Return [X, Y] of the center of cell containing provided text 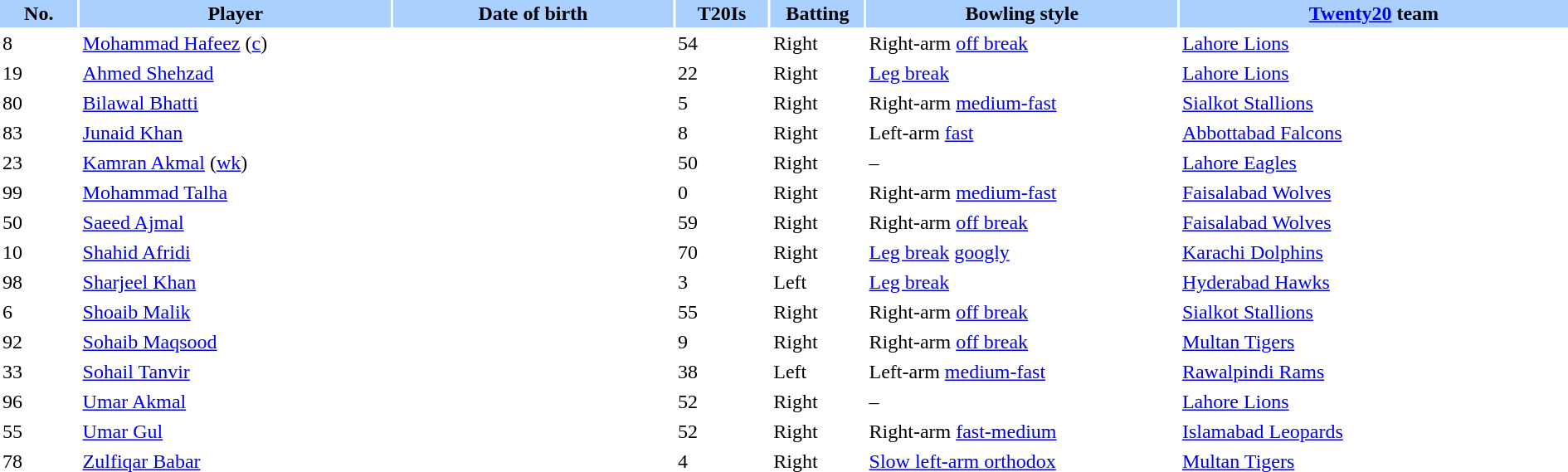
Sohaib Maqsood [236, 342]
Date of birth [533, 13]
80 [39, 103]
54 [722, 43]
5 [722, 103]
70 [722, 252]
9 [722, 342]
Multan Tigers [1374, 342]
38 [722, 372]
Batting [817, 13]
Right-arm fast-medium [1022, 431]
Left-arm medium-fast [1022, 372]
Saeed Ajmal [236, 222]
83 [39, 133]
Left-arm fast [1022, 133]
Lahore Eagles [1374, 163]
96 [39, 401]
Ahmed Shehzad [236, 73]
Player [236, 13]
Karachi Dolphins [1374, 252]
Junaid Khan [236, 133]
22 [722, 73]
59 [722, 222]
33 [39, 372]
Twenty20 team [1374, 13]
Sharjeel Khan [236, 282]
Shahid Afridi [236, 252]
10 [39, 252]
T20Is [722, 13]
Mohammad Hafeez (c) [236, 43]
19 [39, 73]
3 [722, 282]
6 [39, 312]
98 [39, 282]
Abbottabad Falcons [1374, 133]
Umar Gul [236, 431]
Bilawal Bhatti [236, 103]
Mohammad Talha [236, 192]
Sohail Tanvir [236, 372]
Rawalpindi Rams [1374, 372]
Umar Akmal [236, 401]
Bowling style [1022, 13]
Leg break googly [1022, 252]
Shoaib Malik [236, 312]
No. [39, 13]
0 [722, 192]
Kamran Akmal (wk) [236, 163]
92 [39, 342]
Hyderabad Hawks [1374, 282]
99 [39, 192]
Islamabad Leopards [1374, 431]
23 [39, 163]
